Scan for the cell matching the given text and deliver its [x, y] coordinate at center. 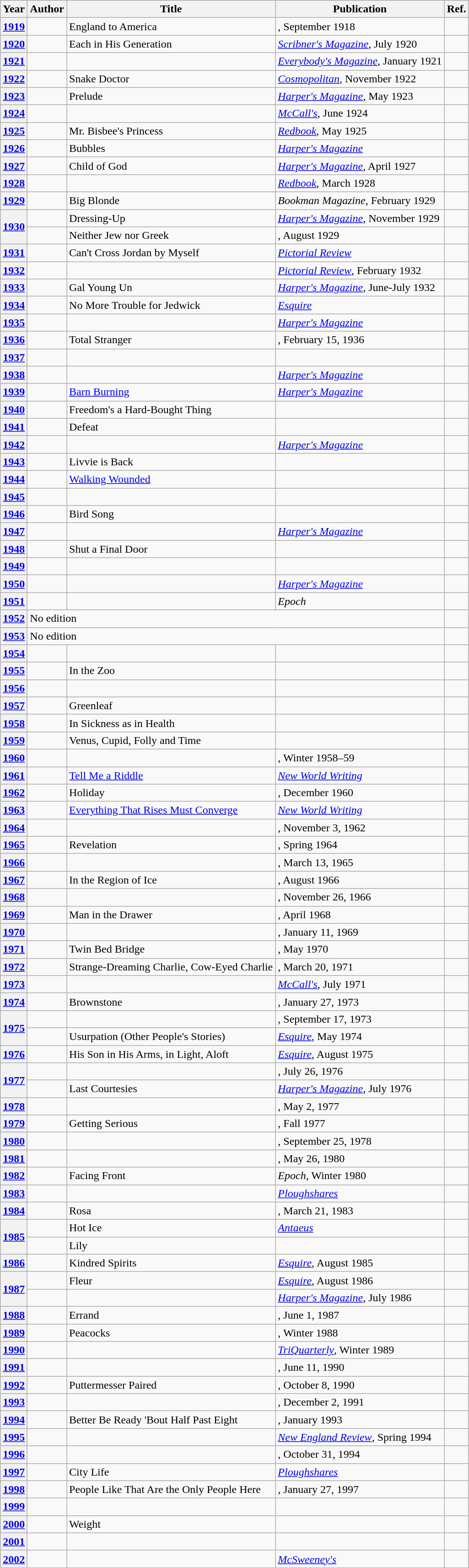
Cosmopolitan, November 1922 [360, 79]
1978 [14, 1106]
1997 [14, 1472]
, January 27, 1997 [360, 1489]
, January 27, 1973 [360, 1002]
1965 [14, 845]
1975 [14, 1028]
Big Blonde [171, 200]
1998 [14, 1489]
1944 [14, 479]
1933 [14, 288]
, October 31, 1994 [360, 1455]
Neither Jew nor Greek [171, 236]
1973 [14, 984]
1987 [14, 1289]
, June 11, 1990 [360, 1368]
1942 [14, 444]
1927 [14, 166]
1982 [14, 1176]
1986 [14, 1263]
1940 [14, 410]
1951 [14, 601]
1950 [14, 584]
Esquire, August 1985 [360, 1263]
Defeat [171, 427]
Livvie is Back [171, 462]
Each in His Generation [171, 44]
TriQuarterly, Winter 1989 [360, 1350]
Bubbles [171, 148]
1949 [14, 566]
1922 [14, 79]
Author [47, 9]
1981 [14, 1158]
1999 [14, 1507]
Esquire, May 1974 [360, 1036]
In the Region of Ice [171, 880]
1961 [14, 776]
1963 [14, 810]
, March 21, 1983 [360, 1211]
1983 [14, 1193]
Kindred Spirits [171, 1263]
1967 [14, 880]
1926 [14, 148]
, November 3, 1962 [360, 828]
Harper's Magazine, June-July 1932 [360, 288]
2001 [14, 1541]
, February 15, 1936 [360, 340]
Redbook, May 1925 [360, 131]
Last Courtesies [171, 1089]
In Sickness as in Health [171, 723]
2000 [14, 1524]
1964 [14, 828]
Bird Song [171, 514]
In the Zoo [171, 671]
1966 [14, 862]
England to America [171, 27]
1919 [14, 27]
Can't Cross Jordan by Myself [171, 253]
Strange-Dreaming Charlie, Cow-Eyed Charlie [171, 967]
Pictorial Review, February 1932 [360, 270]
1992 [14, 1385]
, March 20, 1971 [360, 967]
New England Review, Spring 1994 [360, 1437]
, December 1960 [360, 793]
1929 [14, 200]
, May 1970 [360, 949]
Barn Burning [171, 392]
, January 1993 [360, 1420]
1974 [14, 1002]
2002 [14, 1559]
1943 [14, 462]
1956 [14, 688]
Shut a Final Door [171, 549]
, November 26, 1966 [360, 897]
1946 [14, 514]
City Life [171, 1472]
Weight [171, 1524]
, September 1918 [360, 27]
Esquire, August 1975 [360, 1054]
, Spring 1964 [360, 845]
1993 [14, 1402]
, August 1966 [360, 880]
1923 [14, 96]
1995 [14, 1437]
Hot Ice [171, 1228]
Brownstone [171, 1002]
1972 [14, 967]
Title [171, 9]
Snake Doctor [171, 79]
Man in the Drawer [171, 915]
, May 26, 1980 [360, 1158]
1979 [14, 1124]
1988 [14, 1315]
Publication [360, 9]
1968 [14, 897]
1952 [14, 619]
1954 [14, 653]
Total Stranger [171, 340]
1962 [14, 793]
1985 [14, 1237]
No More Trouble for Jedwick [171, 305]
Tell Me a Riddle [171, 776]
Epoch, Winter 1980 [360, 1176]
, June 1, 1987 [360, 1315]
Peacocks [171, 1333]
Freedom's a Hard-Bought Thing [171, 410]
, September 17, 1973 [360, 1019]
Scribner's Magazine, July 1920 [360, 44]
Harper's Magazine, November 1929 [360, 218]
1948 [14, 549]
1931 [14, 253]
Dressing-Up [171, 218]
1938 [14, 375]
1976 [14, 1054]
Better Be Ready 'Bout Half Past Eight [171, 1420]
Facing Front [171, 1176]
1953 [14, 636]
Harper's Magazine, July 1976 [360, 1089]
1920 [14, 44]
Everybody's Magazine, January 1921 [360, 61]
Ref. [457, 9]
1934 [14, 305]
1925 [14, 131]
Usurpation (Other People's Stories) [171, 1036]
1939 [14, 392]
1958 [14, 723]
1941 [14, 427]
1980 [14, 1141]
Pictorial Review [360, 253]
Gal Young Un [171, 288]
, July 26, 1976 [360, 1072]
Epoch [360, 601]
1990 [14, 1350]
1921 [14, 61]
, May 2, 1977 [360, 1106]
Esquire [360, 305]
Walking Wounded [171, 479]
Harper's Magazine, May 1923 [360, 96]
Child of God [171, 166]
Venus, Cupid, Folly and Time [171, 740]
, October 8, 1990 [360, 1385]
, January 11, 1969 [360, 932]
1957 [14, 706]
1960 [14, 758]
1924 [14, 113]
1984 [14, 1211]
McCall's, July 1971 [360, 984]
, Fall 1977 [360, 1124]
1936 [14, 340]
1959 [14, 740]
McCall's, June 1924 [360, 113]
, August 1929 [360, 236]
Errand [171, 1315]
1971 [14, 949]
, April 1968 [360, 915]
1991 [14, 1368]
1935 [14, 323]
1969 [14, 915]
His Son in His Arms, in Light, Aloft [171, 1054]
Fleur [171, 1280]
1937 [14, 357]
Bookman Magazine, February 1929 [360, 200]
, March 13, 1965 [360, 862]
Prelude [171, 96]
1955 [14, 671]
Rosa [171, 1211]
1996 [14, 1455]
Esquire, August 1986 [360, 1280]
1932 [14, 270]
Mr. Bisbee's Princess [171, 131]
, September 25, 1978 [360, 1141]
, Winter 1988 [360, 1333]
McSweeney's [360, 1559]
, Winter 1958–59 [360, 758]
, December 2, 1991 [360, 1402]
1977 [14, 1080]
Redbook, March 1928 [360, 183]
Puttermesser Paired [171, 1385]
1989 [14, 1333]
Harper's Magazine, July 1986 [360, 1298]
Antaeus [360, 1228]
Year [14, 9]
Greenleaf [171, 706]
Holiday [171, 793]
1947 [14, 532]
1945 [14, 496]
Revelation [171, 845]
1994 [14, 1420]
Twin Bed Bridge [171, 949]
People Like That Are the Only People Here [171, 1489]
Harper's Magazine, April 1927 [360, 166]
Getting Serious [171, 1124]
1928 [14, 183]
Everything That Rises Must Converge [171, 810]
Lily [171, 1245]
1970 [14, 932]
1930 [14, 227]
